Extract the [X, Y] coordinate from the center of the cell holding the provided text.  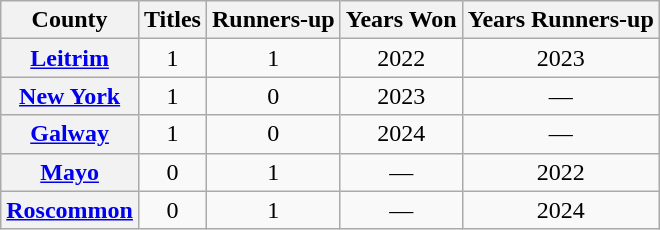
Galway [70, 134]
Years Runners-up [560, 20]
Titles [172, 20]
County [70, 20]
Roscommon [70, 210]
Years Won [401, 20]
Leitrim [70, 58]
New York [70, 96]
Runners-up [273, 20]
Mayo [70, 172]
